Find where the given text appears and provide that cell's center as (X, Y) coordinate. 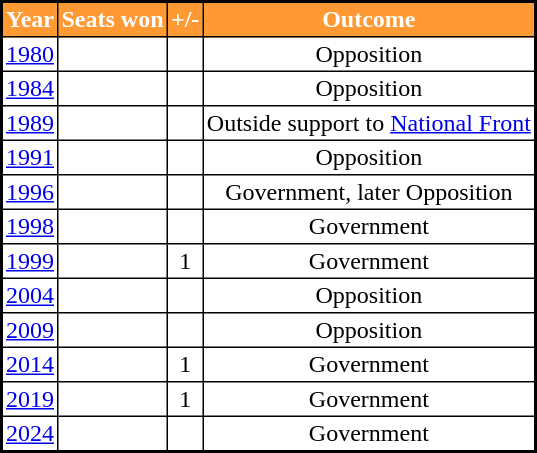
2004 (30, 295)
Outcome (369, 20)
2014 (30, 364)
1984 (30, 88)
1998 (30, 226)
+/- (185, 20)
1989 (30, 123)
2009 (30, 330)
Year (30, 20)
1991 (30, 157)
1996 (30, 192)
Government, later Opposition (369, 192)
Outside support to National Front (369, 123)
2024 (30, 434)
1999 (30, 261)
Seats won (113, 20)
2019 (30, 399)
1980 (30, 54)
